Search for the cell housing the specified text and yield its [X, Y] center coordinate. 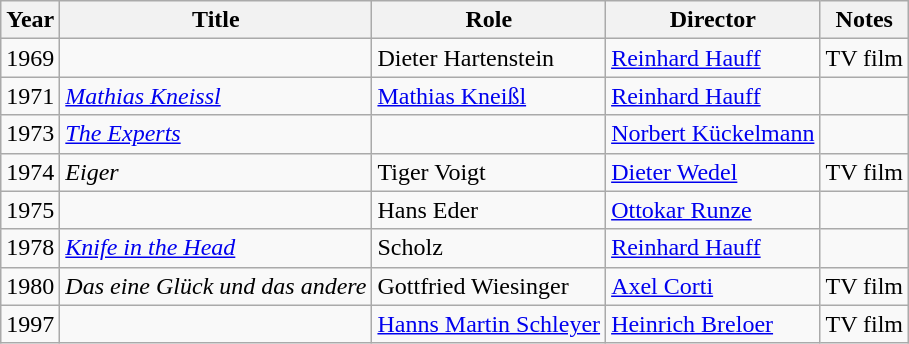
Dieter Wedel [713, 172]
Norbert Kückelmann [713, 134]
Hanns Martin Schleyer [489, 324]
Gottfried Wiesinger [489, 286]
Mathias Kneißl [489, 96]
1997 [30, 324]
Title [216, 20]
1969 [30, 58]
1975 [30, 210]
1973 [30, 134]
Eiger [216, 172]
Knife in the Head [216, 248]
Mathias Kneissl [216, 96]
Tiger Voigt [489, 172]
Ottokar Runze [713, 210]
Year [30, 20]
Das eine Glück und das andere [216, 286]
1980 [30, 286]
1978 [30, 248]
The Experts [216, 134]
Role [489, 20]
Notes [864, 20]
Axel Corti [713, 286]
Scholz [489, 248]
Hans Eder [489, 210]
1974 [30, 172]
Heinrich Breloer [713, 324]
Dieter Hartenstein [489, 58]
1971 [30, 96]
Director [713, 20]
